From the cell containing the given text, extract its center point as (X, Y) coordinate. 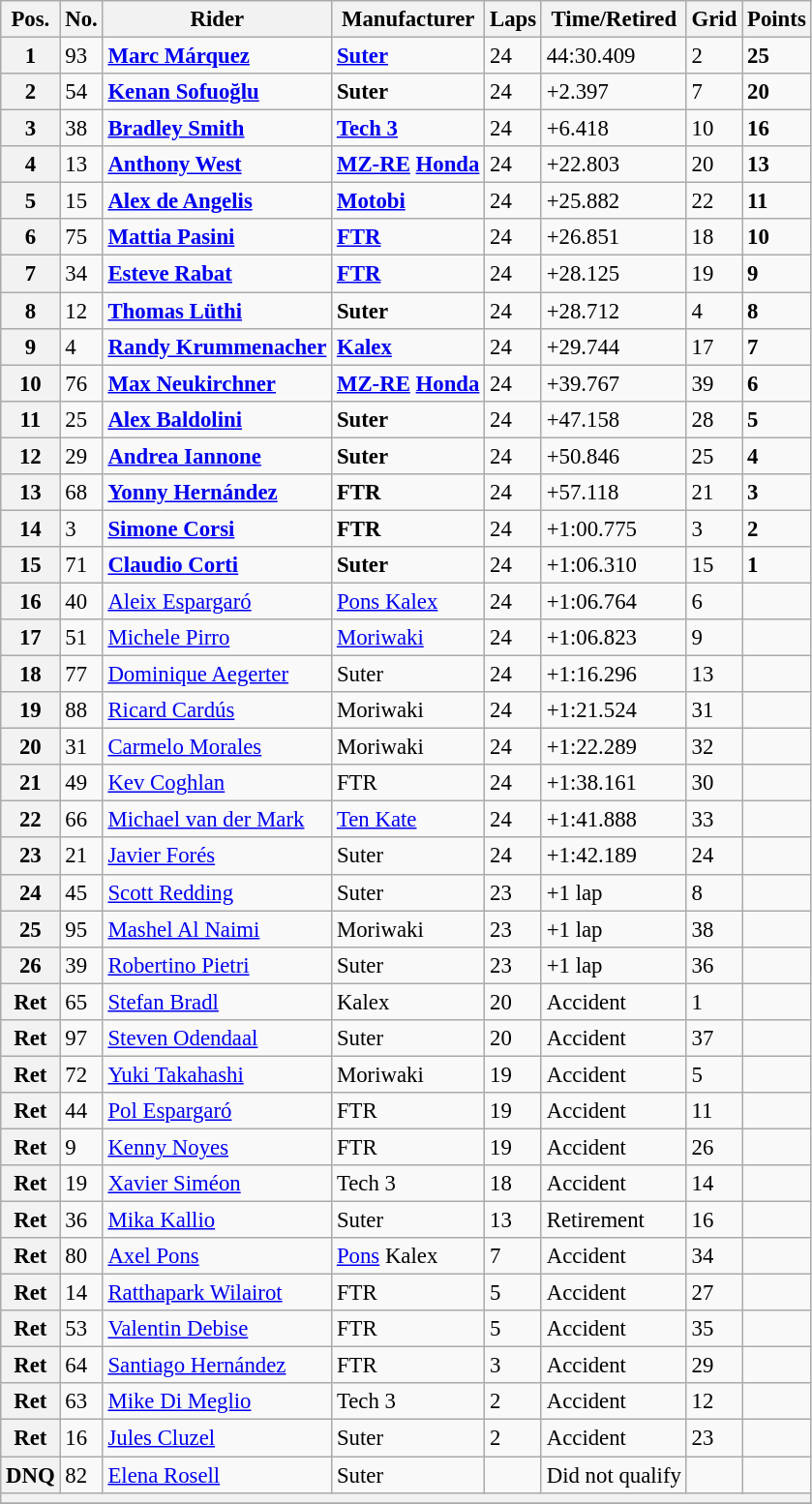
Did not qualify (614, 1475)
+22.803 (614, 165)
Jules Cluzel (217, 1438)
+39.767 (614, 383)
Rider (217, 19)
27 (714, 1293)
Retirement (614, 1220)
Aleix Espargaró (217, 601)
80 (81, 1256)
Kenny Noyes (217, 1147)
33 (714, 820)
+50.846 (614, 456)
DNQ (31, 1475)
40 (81, 601)
+1:22.289 (614, 747)
Steven Odendaal (217, 1038)
+6.418 (614, 129)
51 (81, 638)
Anthony West (217, 165)
+28.712 (614, 311)
Mashel Al Naimi (217, 929)
Thomas Lüthi (217, 311)
30 (714, 783)
+47.158 (614, 419)
Esteve Rabat (217, 274)
Yonny Hernández (217, 493)
+1:42.189 (614, 857)
Ricard Cardús (217, 710)
44:30.409 (614, 56)
+29.744 (614, 346)
68 (81, 493)
54 (81, 92)
Stefan Bradl (217, 1002)
65 (81, 1002)
Pos. (31, 19)
Simone Corsi (217, 528)
+26.851 (614, 237)
Santiago Hernández (217, 1366)
Javier Forés (217, 857)
Carmelo Morales (217, 747)
77 (81, 675)
Axel Pons (217, 1256)
Alex Baldolini (217, 419)
Dominique Aegerter (217, 675)
Kev Coghlan (217, 783)
Grid (714, 19)
Time/Retired (614, 19)
64 (81, 1366)
32 (714, 747)
Yuki Takahashi (217, 1074)
Scott Redding (217, 892)
Xavier Siméon (217, 1184)
Robertino Pietri (217, 965)
Bradley Smith (217, 129)
Michele Pirro (217, 638)
+1:00.775 (614, 528)
No. (81, 19)
Laps (513, 19)
Randy Krummenacher (217, 346)
+1:06.310 (614, 565)
35 (714, 1329)
Valentin Debise (217, 1329)
76 (81, 383)
93 (81, 56)
+1:21.524 (614, 710)
+1:06.764 (614, 601)
+28.125 (614, 274)
Claudio Corti (217, 565)
Motobi (408, 201)
+1:06.823 (614, 638)
+2.397 (614, 92)
Mika Kallio (217, 1220)
+1:38.161 (614, 783)
63 (81, 1402)
Ten Kate (408, 820)
95 (81, 929)
+25.882 (614, 201)
Manufacturer (408, 19)
Mattia Pasini (217, 237)
Marc Márquez (217, 56)
+1:41.888 (614, 820)
28 (714, 419)
53 (81, 1329)
97 (81, 1038)
Ratthapark Wilairot (217, 1293)
Michael van der Mark (217, 820)
82 (81, 1475)
Mike Di Meglio (217, 1402)
Alex de Angelis (217, 201)
44 (81, 1111)
+57.118 (614, 493)
+1:16.296 (614, 675)
Elena Rosell (217, 1475)
37 (714, 1038)
Pol Espargaró (217, 1111)
71 (81, 565)
72 (81, 1074)
49 (81, 783)
75 (81, 237)
45 (81, 892)
Max Neukirchner (217, 383)
66 (81, 820)
Kenan Sofuoğlu (217, 92)
Points (776, 19)
88 (81, 710)
Andrea Iannone (217, 456)
